Find where the given text appears and provide that cell's center as (x, y) coordinate. 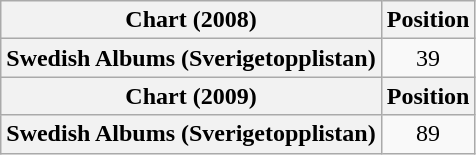
39 (428, 58)
Chart (2009) (191, 96)
Chart (2008) (191, 20)
89 (428, 134)
